Return (x, y) of the center of cell containing provided text 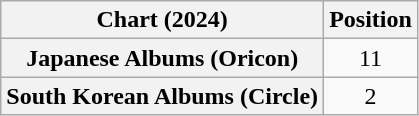
2 (371, 96)
11 (371, 58)
Japanese Albums (Oricon) (162, 58)
Position (371, 20)
South Korean Albums (Circle) (162, 96)
Chart (2024) (162, 20)
